Capture the cell that displays the provided text and extract its (x, y) central coordinate. 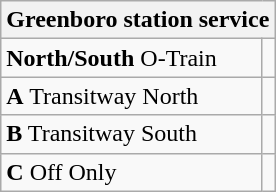
C Off Only (132, 172)
A Transitway North (132, 96)
North/South O-Train (132, 58)
Greenboro station service (138, 20)
B Transitway South (132, 134)
